Determine the [X, Y] coordinate at the center of the cell enclosing the given text.  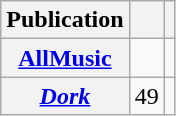
Dork [65, 96]
AllMusic [65, 58]
Publication [65, 20]
49 [146, 96]
